Return the [x, y] coordinate for the center point of the cell that contains the specified text.  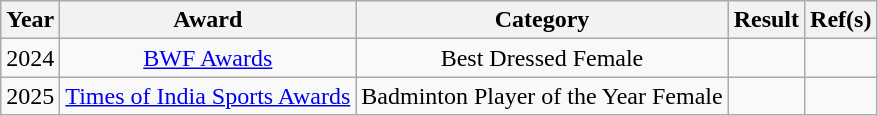
Badminton Player of the Year Female [542, 96]
BWF Awards [208, 58]
Award [208, 20]
Best Dressed Female [542, 58]
2025 [30, 96]
Ref(s) [841, 20]
Result [766, 20]
Category [542, 20]
Times of India Sports Awards [208, 96]
2024 [30, 58]
Year [30, 20]
